Capture the cell that displays the provided text and extract its (x, y) central coordinate. 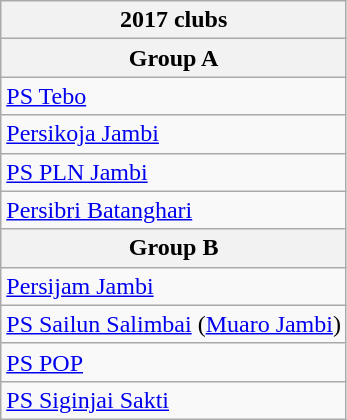
PS Siginjai Sakti (174, 400)
Persibri Batanghari (174, 210)
PS Sailun Salimbai (Muaro Jambi) (174, 324)
2017 clubs (174, 20)
Group B (174, 248)
Group A (174, 58)
PS POP (174, 362)
PS Tebo (174, 96)
PS PLN Jambi (174, 172)
Persikoja Jambi (174, 134)
Persijam Jambi (174, 286)
